Detect which cell encompasses the target text, then output its [x, y] center coordinate. 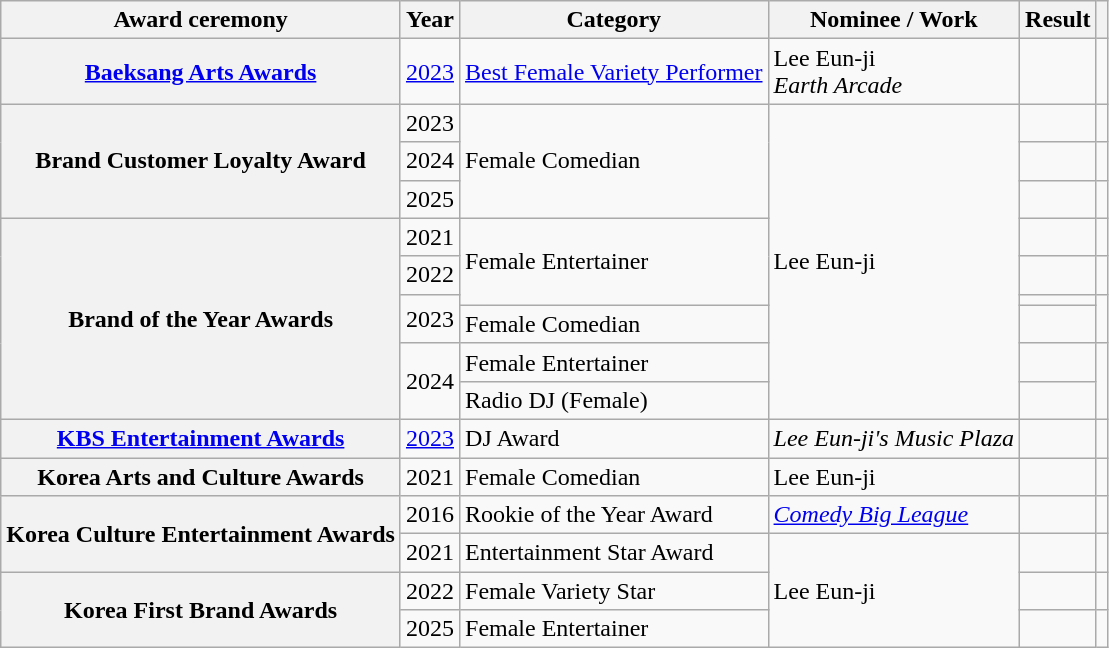
2016 [430, 515]
Lee Eun-ji Earth Arcade [894, 72]
Korea Arts and Culture Awards [201, 477]
Result [1058, 20]
Year [430, 20]
Best Female Variety Performer [614, 72]
Radio DJ (Female) [614, 400]
Award ceremony [201, 20]
DJ Award [614, 438]
Category [614, 20]
Brand Customer Loyalty Award [201, 161]
Lee Eun-ji's Music Plaza [894, 438]
Korea First Brand Awards [201, 610]
Nominee / Work [894, 20]
KBS Entertainment Awards [201, 438]
Entertainment Star Award [614, 553]
Rookie of the Year Award [614, 515]
Korea Culture Entertainment Awards [201, 534]
Comedy Big League [894, 515]
Brand of the Year Awards [201, 318]
Baeksang Arts Awards [201, 72]
Female Variety Star [614, 591]
